Search for the cell housing the specified text and yield its [x, y] center coordinate. 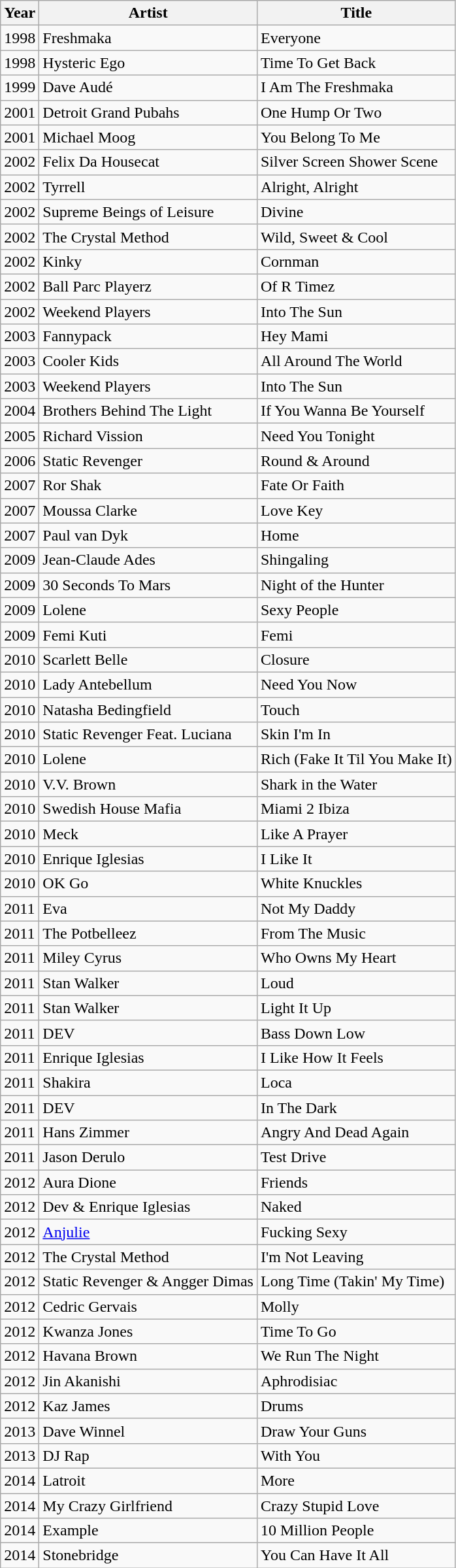
Miami 2 Ibiza [356, 809]
Not My Daddy [356, 909]
Moussa Clarke [148, 510]
The Potbelleez [148, 933]
With You [356, 1456]
Shingaling [356, 560]
Bass Down Low [356, 1033]
Round & Around [356, 461]
Drums [356, 1406]
Friends [356, 1182]
One Hump Or Two [356, 112]
Kinky [148, 261]
Hans Zimmer [148, 1133]
Loud [356, 983]
Night of the Hunter [356, 585]
Everyone [356, 38]
Dave Winnel [148, 1431]
10 Million People [356, 1531]
Example [148, 1531]
Femi [356, 635]
OK Go [148, 884]
Divine [356, 212]
Sexy People [356, 610]
Paul van Dyk [148, 535]
We Run The Night [356, 1356]
Meck [148, 834]
Lady Antebellum [148, 684]
Swedish House Mafia [148, 809]
Havana Brown [148, 1356]
You Can Have It All [356, 1556]
Felix Da Housecat [148, 162]
Need You Now [356, 684]
V.V. Brown [148, 784]
Fate Or Faith [356, 486]
Artist [148, 13]
My Crazy Girlfriend [148, 1505]
Time To Go [356, 1331]
I Like It [356, 859]
Michael Moog [148, 137]
Cooler Kids [148, 361]
Rich (Fake It Til You Make It) [356, 759]
Latroit [148, 1480]
White Knuckles [356, 884]
Natasha Bedingfield [148, 709]
Angry And Dead Again [356, 1133]
Hysteric Ego [148, 63]
Miley Cyrus [148, 958]
Molly [356, 1307]
Crazy Stupid Love [356, 1505]
Title [356, 13]
Fannypack [148, 337]
Silver Screen Shower Scene [356, 162]
Aphrodisiac [356, 1381]
30 Seconds To Mars [148, 585]
Eva [148, 909]
Aura Dione [148, 1182]
Touch [356, 709]
Need You Tonight [356, 436]
Cornman [356, 261]
Naked [356, 1207]
DJ Rap [148, 1456]
Detroit Grand Pubahs [148, 112]
Shakira [148, 1082]
Ror Shak [148, 486]
I Am The Freshmaka [356, 88]
Tyrrell [148, 187]
Draw Your Guns [356, 1431]
Test Drive [356, 1158]
From The Music [356, 933]
Love Key [356, 510]
You Belong To Me [356, 137]
Supreme Beings of Leisure [148, 212]
Skin I'm In [356, 735]
2004 [20, 411]
Time To Get Back [356, 63]
More [356, 1480]
Shark in the Water [356, 784]
Anjulie [148, 1232]
2006 [20, 461]
In The Dark [356, 1108]
Static Revenger & Angger Dimas [148, 1282]
Loca [356, 1082]
Fucking Sexy [356, 1232]
Jason Derulo [148, 1158]
Home [356, 535]
Kwanza Jones [148, 1331]
Jean-Claude Ades [148, 560]
Dev & Enrique Iglesias [148, 1207]
Kaz James [148, 1406]
Femi Kuti [148, 635]
Stonebridge [148, 1556]
Long Time (Takin' My Time) [356, 1282]
Hey Mami [356, 337]
Year [20, 13]
Dave Audé [148, 88]
2005 [20, 436]
Ball Parc Playerz [148, 286]
Closure [356, 659]
Scarlett Belle [148, 659]
Brothers Behind The Light [148, 411]
1999 [20, 88]
Static Revenger [148, 461]
I'm Not Leaving [356, 1257]
Freshmaka [148, 38]
Static Revenger Feat. Luciana [148, 735]
Richard Vission [148, 436]
I Like How It Feels [356, 1058]
Wild, Sweet & Cool [356, 237]
Alright, Alright [356, 187]
If You Wanna Be Yourself [356, 411]
Like A Prayer [356, 834]
Of R Timez [356, 286]
Light It Up [356, 1008]
All Around The World [356, 361]
Who Owns My Heart [356, 958]
Cedric Gervais [148, 1307]
Jin Akanishi [148, 1381]
